Identify which cell holds the provided text, then report its (X, Y) central coordinate. 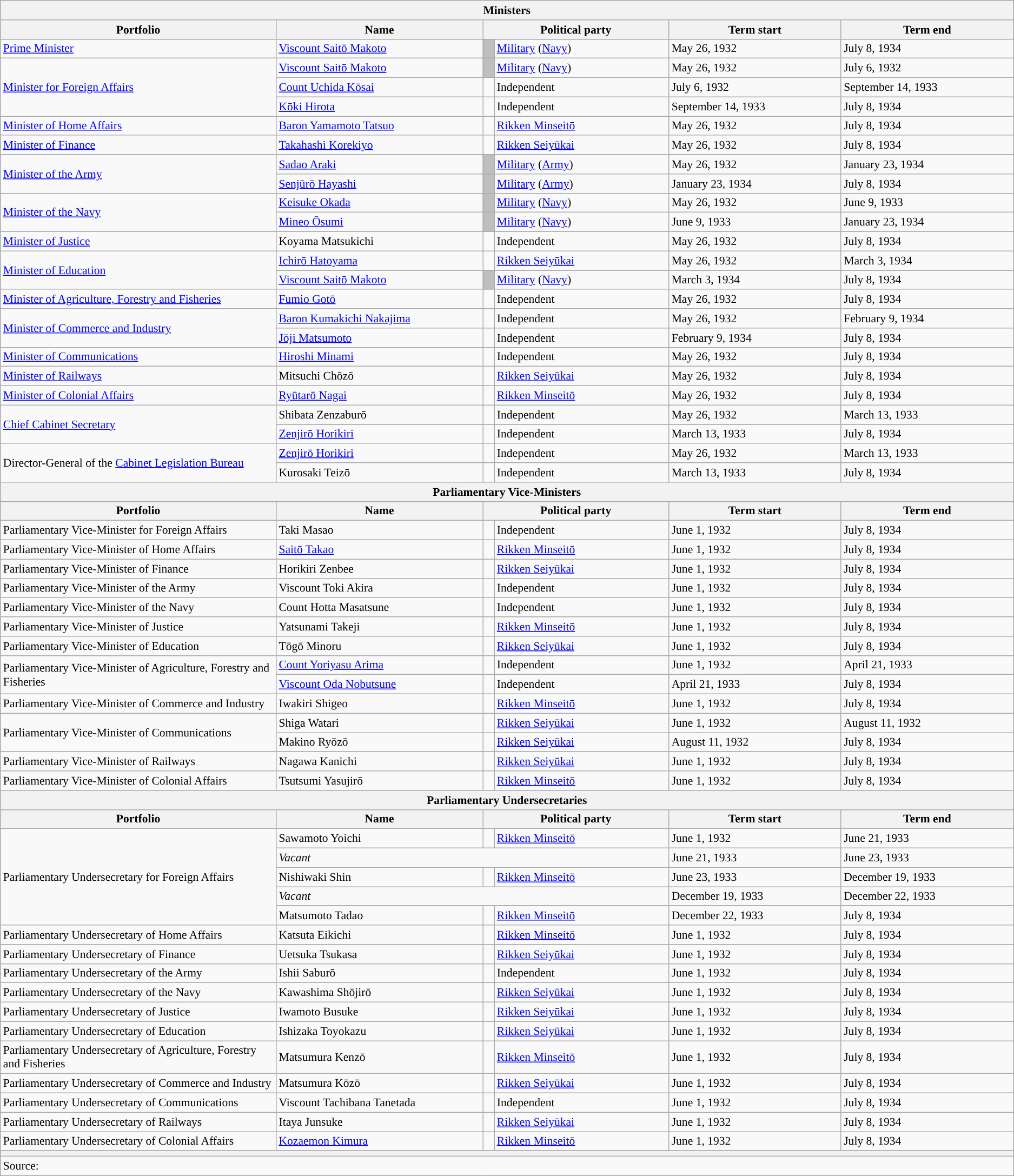
Parliamentary Vice-Minister of the Navy (138, 608)
Parliamentary Vice-Minister of Agriculture, Forestry and Fisheries (138, 675)
Minister of Justice (138, 242)
Ichirō Hatoyama (379, 261)
Parliamentary Undersecretary of Railways (138, 1122)
Itaya Junsuke (379, 1122)
Shibata Zenzaburō (379, 415)
Viscount Toki Akira (379, 588)
Senjūrō Hayashi (379, 184)
Yatsunami Takeji (379, 627)
Parliamentary Vice-Ministers (507, 492)
Parliamentary Vice-Minister of Colonial Affairs (138, 781)
Takahashi Korekiyo (379, 145)
Katsuta Eikichi (379, 935)
Kawashima Shōjirō (379, 993)
Shiga Watari (379, 723)
Nagawa Kanichi (379, 762)
Iwamoto Busuke (379, 1012)
Tsutsumi Yasujirō (379, 781)
Parliamentary Vice-Minister of Railways (138, 762)
Kurosaki Teizō (379, 473)
Matsumura Kōzō (379, 1084)
Parliamentary Vice-Minister of Communications (138, 732)
Parliamentary Vice-Minister of Justice (138, 627)
Minister of Railways (138, 376)
Keisuke Okada (379, 203)
Minister of Finance (138, 145)
Parliamentary Undersecretary of Home Affairs (138, 935)
Parliamentary Undersecretary of Justice (138, 1012)
Parliamentary Undersecretary of Education (138, 1031)
Parliamentary Vice-Minister of Education (138, 646)
Parliamentary Undersecretary of Commerce and Industry (138, 1084)
Saitō Takao (379, 550)
Matsumura Kenzō (379, 1058)
Minister of the Navy (138, 212)
Parliamentary Undersecretary for Foreign Affairs (138, 877)
Kōki Hirota (379, 107)
Parliamentary Undersecretary of Finance (138, 954)
Parliamentary Vice-Minister for Foreign Affairs (138, 530)
Parliamentary Vice-Minister of Commerce and Industry (138, 704)
Minister of Education (138, 270)
Baron Yamamoto Tatsuo (379, 126)
Baron Kumakichi Nakajima (379, 318)
Chief Cabinet Secretary (138, 424)
Minister for Foreign Affairs (138, 88)
Ryūtarō Nagai (379, 396)
Viscount Oda Nobutsune (379, 685)
Makino Ryōzō (379, 742)
Ishizaka Toyokazu (379, 1031)
Minister of Home Affairs (138, 126)
Jōji Matsumoto (379, 338)
Nishiwaki Shin (379, 877)
Sadao Araki (379, 164)
Parliamentary Undersecretary of the Navy (138, 993)
Viscount Tachibana Tanetada (379, 1103)
Parliamentary Undersecretary of Colonial Affairs (138, 1141)
Matsumoto Tadao (379, 916)
Parliamentary Vice-Minister of Home Affairs (138, 550)
Parliamentary Vice-Minister of the Army (138, 588)
Prime Minister (138, 49)
Parliamentary Undersecretary of the Army (138, 973)
Minister of the Army (138, 174)
Parliamentary Undersecretary of Agriculture, Forestry and Fisheries (138, 1058)
Mitsuchi Chōzō (379, 376)
Ishii Saburō (379, 973)
Tōgō Minoru (379, 646)
Taki Masao (379, 530)
Ministers (507, 10)
Koyama Matsukichi (379, 242)
Minister of Agriculture, Forestry and Fisheries (138, 300)
Source: (507, 1166)
Parliamentary Vice-Minister of Finance (138, 569)
Minister of Commerce and Industry (138, 328)
Director-General of the Cabinet Legislation Bureau (138, 463)
Hiroshi Minami (379, 357)
Count Uchida Kōsai (379, 88)
Parliamentary Undersecretary of Communications (138, 1103)
Count Yoriyasu Arima (379, 665)
Minister of Colonial Affairs (138, 396)
Sawamoto Yoichi (379, 839)
Mineo Ōsumi (379, 222)
Uetsuka Tsukasa (379, 954)
Horikiri Zenbee (379, 569)
Iwakiri Shigeo (379, 704)
Count Hotta Masatsune (379, 608)
Parliamentary Undersecretaries (507, 800)
Fumio Gotō (379, 300)
Kozaemon Kimura (379, 1141)
Minister of Communications (138, 357)
